Extract the [X, Y] coordinate from the center of the cell holding the provided text.  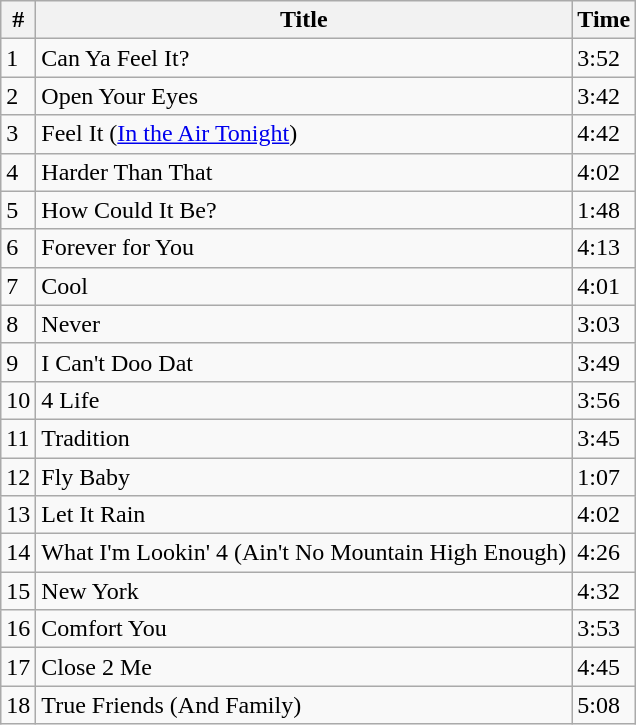
12 [18, 477]
Feel It (In the Air Tonight) [304, 134]
4 Life [304, 400]
5:08 [604, 705]
3:53 [604, 629]
Title [304, 20]
Time [604, 20]
Never [304, 324]
14 [18, 553]
I Can't Doo Dat [304, 362]
9 [18, 362]
Close 2 Me [304, 667]
7 [18, 286]
4:01 [604, 286]
Comfort You [304, 629]
Tradition [304, 438]
3:52 [604, 58]
3:56 [604, 400]
16 [18, 629]
What I'm Lookin' 4 (Ain't No Mountain High Enough) [304, 553]
1:48 [604, 210]
4:45 [604, 667]
4:13 [604, 248]
How Could It Be? [304, 210]
3:49 [604, 362]
2 [18, 96]
10 [18, 400]
Harder Than That [304, 172]
5 [18, 210]
4:32 [604, 591]
3:42 [604, 96]
4:42 [604, 134]
3:03 [604, 324]
3:45 [604, 438]
6 [18, 248]
11 [18, 438]
13 [18, 515]
4:26 [604, 553]
4 [18, 172]
True Friends (And Family) [304, 705]
Fly Baby [304, 477]
Can Ya Feel It? [304, 58]
8 [18, 324]
Cool [304, 286]
Let It Rain [304, 515]
1:07 [604, 477]
Forever for You [304, 248]
Open Your Eyes [304, 96]
18 [18, 705]
New York [304, 591]
1 [18, 58]
17 [18, 667]
3 [18, 134]
# [18, 20]
15 [18, 591]
